Return the (x, y) coordinate for the center point of the cell that contains the specified text.  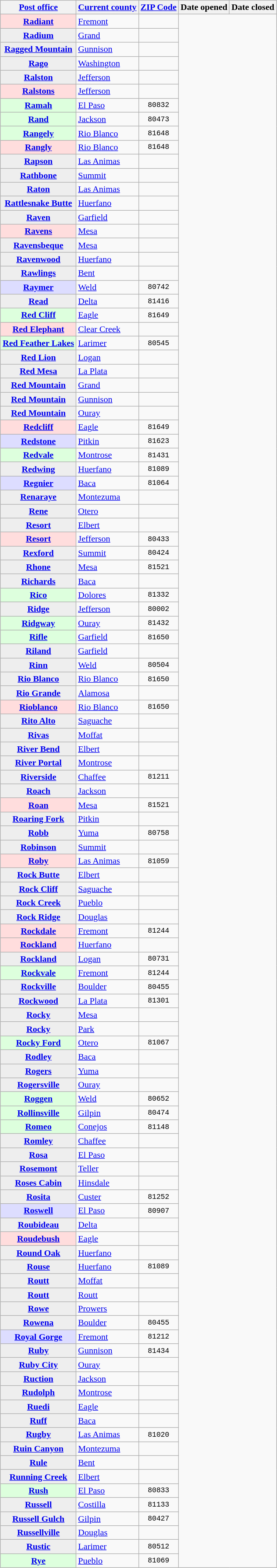
Rocky Ford (38, 1043)
81148 (159, 1127)
81020 (159, 1435)
Rouse (38, 1267)
Rico (38, 595)
Clear Creek (107, 329)
Russellville (38, 1533)
Rogers (38, 1071)
Rogersville (38, 1085)
Rene (38, 511)
Rollinsville (38, 1113)
Rangly (38, 147)
Red Lion (38, 357)
River Portal (38, 763)
81416 (159, 301)
Raven (38, 217)
Rattlesnake Butte (38, 203)
Richards (38, 581)
ZIP Code (159, 7)
Rosa (38, 1155)
Ruedi (38, 1407)
80427 (159, 1519)
Rockdale (38, 931)
81067 (159, 1043)
Rugby (38, 1435)
Teller (107, 1169)
Russell Gulch (38, 1519)
Robb (38, 833)
Renaraye (38, 497)
Rockwood (38, 1001)
Rosemont (38, 1169)
Rock Ridge (38, 917)
Roses Cabin (38, 1183)
Rockville (38, 987)
Rio Grande (38, 693)
Rathbone (38, 175)
Raton (38, 189)
Red Elephant (38, 329)
80474 (159, 1113)
80545 (159, 343)
Red Cliff (38, 315)
80424 (159, 553)
Robinson (38, 847)
Ruff (38, 1421)
Riverside (38, 777)
Current county (107, 7)
Ruby (38, 1351)
Rhone (38, 567)
Alamosa (107, 693)
Redwing (38, 469)
Ravensbeque (38, 245)
Rago (38, 63)
Rock Cliff (38, 889)
Redstone (38, 441)
Ridge (38, 609)
Ruin Canyon (38, 1449)
81064 (159, 483)
80742 (159, 287)
80473 (159, 119)
Regnier (38, 483)
80833 (159, 1490)
81252 (159, 1197)
Dolores (107, 595)
Rexford (38, 553)
80433 (159, 539)
81332 (159, 595)
Rule (38, 1462)
81133 (159, 1504)
Rush (38, 1490)
80512 (159, 1547)
River Bend (38, 749)
Date closed (253, 7)
Rangely (38, 133)
Ralstons (38, 91)
81212 (159, 1337)
Ravens (38, 231)
Roach (38, 791)
81069 (159, 1561)
80758 (159, 833)
Redvale (38, 455)
Read (38, 301)
Park (107, 1029)
81623 (159, 441)
Redcliff (38, 427)
81434 (159, 1351)
Rye (38, 1561)
Roudebush (38, 1239)
Rivas (38, 735)
Washington (107, 63)
Roubideau (38, 1225)
Rowena (38, 1323)
Rosita (38, 1197)
Date opened (204, 7)
Roby (38, 861)
Roan (38, 805)
81432 (159, 623)
81059 (159, 861)
Conejos (107, 1127)
Rock Butte (38, 875)
Radium (38, 35)
Roswell (38, 1211)
81431 (159, 455)
Royal Gorge (38, 1337)
Romeo (38, 1127)
Russell (38, 1504)
Rand (38, 119)
Rapson (38, 161)
Roaring Fork (38, 819)
81211 (159, 777)
Red Mesa (38, 371)
Ramah (38, 105)
Ruby City (38, 1365)
Radiant (38, 21)
Riland (38, 651)
80907 (159, 1211)
Prowers (107, 1309)
Ragged Mountain (38, 49)
Ridgway (38, 623)
Raymer (38, 287)
80504 (159, 665)
Round Oak (38, 1253)
Rodley (38, 1057)
Rock Creek (38, 903)
81301 (159, 1001)
Roggen (38, 1099)
Post office (38, 7)
Costilla (107, 1504)
Rito Alto (38, 721)
Red Feather Lakes (38, 343)
Custer (107, 1197)
Rifle (38, 637)
80832 (159, 105)
Hinsdale (107, 1183)
Rinn (38, 665)
Ruction (38, 1379)
Romley (38, 1141)
Ralston (38, 77)
Rioblanco (38, 707)
Rustic (38, 1547)
Rockvale (38, 973)
Rowe (38, 1309)
Rudolph (38, 1393)
80002 (159, 609)
80731 (159, 959)
Running Creek (38, 1476)
Ravenwood (38, 259)
Rawlings (38, 273)
80652 (159, 1099)
